Provide the (x, y) coordinate of the cell's center where the given text is located.  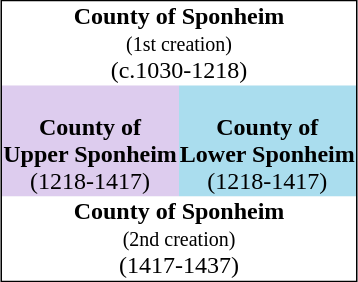
County ofLower Sponheim(1218-1417) (267, 142)
County of Sponheim(1st creation)(c.1030-1218) (180, 44)
County ofUpper Sponheim(1218-1417) (90, 142)
County of Sponheim(2nd creation)(1417-1437) (180, 238)
